Find where the given text appears and provide that cell's center as [x, y] coordinate. 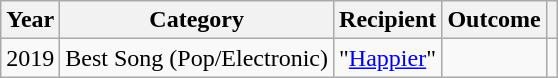
Best Song (Pop/Electronic) [197, 58]
Outcome [494, 20]
Category [197, 20]
"Happier" [388, 58]
Year [30, 20]
Recipient [388, 20]
2019 [30, 58]
